For the text-containing cell, return its midpoint in (x, y) coordinate format. 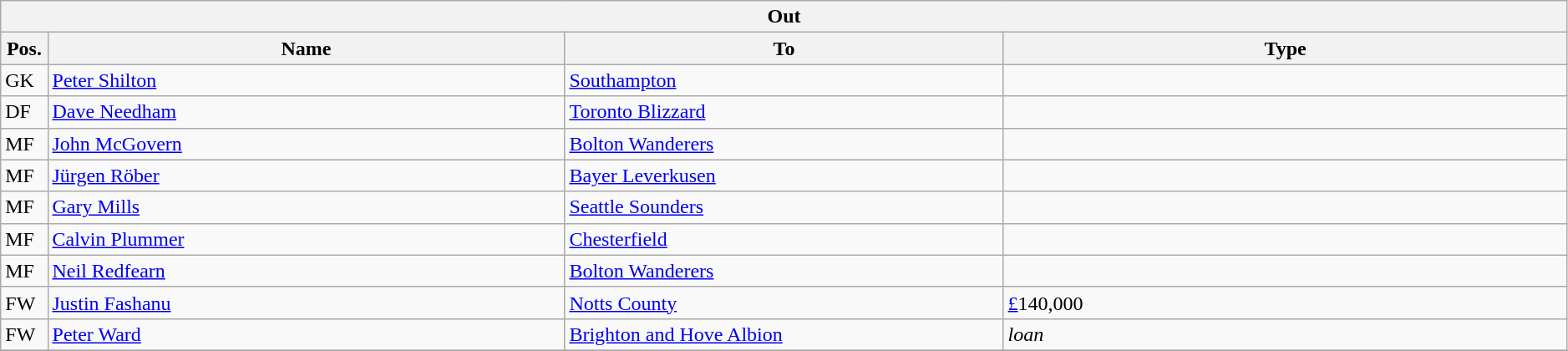
Bayer Leverkusen (784, 175)
Calvin Plummer (306, 239)
Peter Ward (306, 334)
Out (784, 17)
Seattle Sounders (784, 207)
Neil Redfearn (306, 271)
To (784, 48)
loan (1285, 334)
DF (24, 112)
£140,000 (1285, 303)
Justin Fashanu (306, 303)
Type (1285, 48)
John McGovern (306, 144)
Brighton and Hove Albion (784, 334)
Southampton (784, 80)
Toronto Blizzard (784, 112)
Name (306, 48)
Peter Shilton (306, 80)
Gary Mills (306, 207)
GK (24, 80)
Jürgen Röber (306, 175)
Pos. (24, 48)
Chesterfield (784, 239)
Dave Needham (306, 112)
Notts County (784, 303)
